Pinpoint the cell where the given text exists, returning its (X, Y) midpoint coordinate. 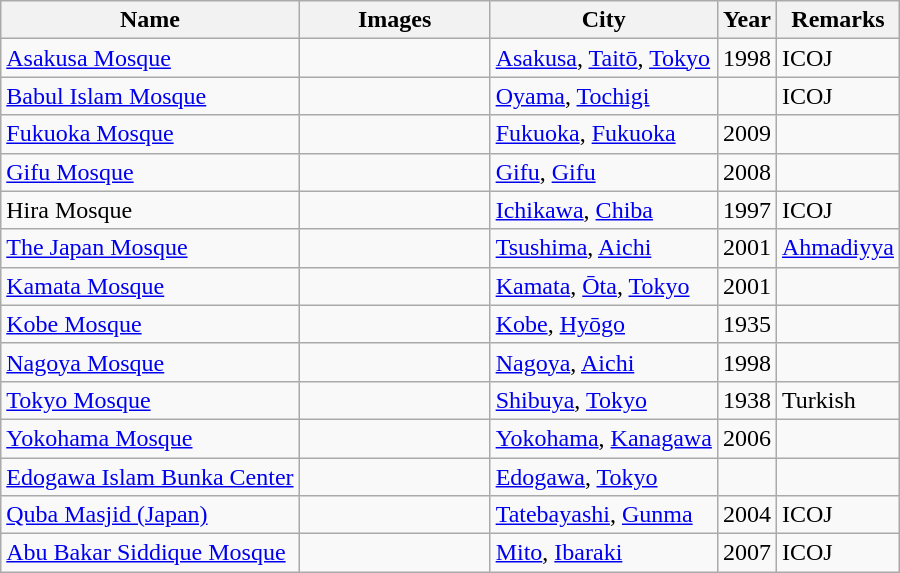
Turkish (838, 400)
2007 (746, 553)
Abu Bakar Siddique Mosque (150, 553)
The Japan Mosque (150, 248)
Tokyo Mosque (150, 400)
2004 (746, 515)
Fukuoka, Fukuoka (604, 134)
Kamata Mosque (150, 286)
Hira Mosque (150, 210)
2006 (746, 438)
Year (746, 20)
1997 (746, 210)
Ichikawa, Chiba (604, 210)
Gifu Mosque (150, 172)
Kobe, Hyōgo (604, 324)
Nagoya Mosque (150, 362)
Tsushima, Aichi (604, 248)
Mito, Ibaraki (604, 553)
Shibuya, Tokyo (604, 400)
Quba Masjid (Japan) (150, 515)
1938 (746, 400)
Fukuoka Mosque (150, 134)
Tatebayashi, Gunma (604, 515)
Kamata, Ōta, Tokyo (604, 286)
Ahmadiyya (838, 248)
Kobe Mosque (150, 324)
Asakusa Mosque (150, 58)
Gifu, Gifu (604, 172)
Remarks (838, 20)
Edogawa Islam Bunka Center (150, 477)
1935 (746, 324)
Images (394, 20)
City (604, 20)
Oyama, Tochigi (604, 96)
2009 (746, 134)
Yokohama Mosque (150, 438)
Asakusa, Taitō, Tokyo (604, 58)
Name (150, 20)
Nagoya, Aichi (604, 362)
Edogawa, Tokyo (604, 477)
Yokohama, Kanagawa (604, 438)
2008 (746, 172)
Babul Islam Mosque (150, 96)
